Detect which cell encompasses the target text, then output its (X, Y) center coordinate. 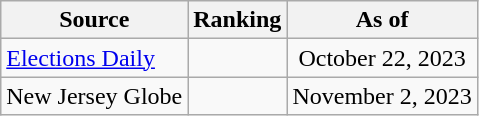
Elections Daily (94, 58)
As of (382, 20)
Source (94, 20)
November 2, 2023 (382, 96)
Ranking (238, 20)
October 22, 2023 (382, 58)
New Jersey Globe (94, 96)
